From the cell containing the given text, extract its center point as [X, Y] coordinate. 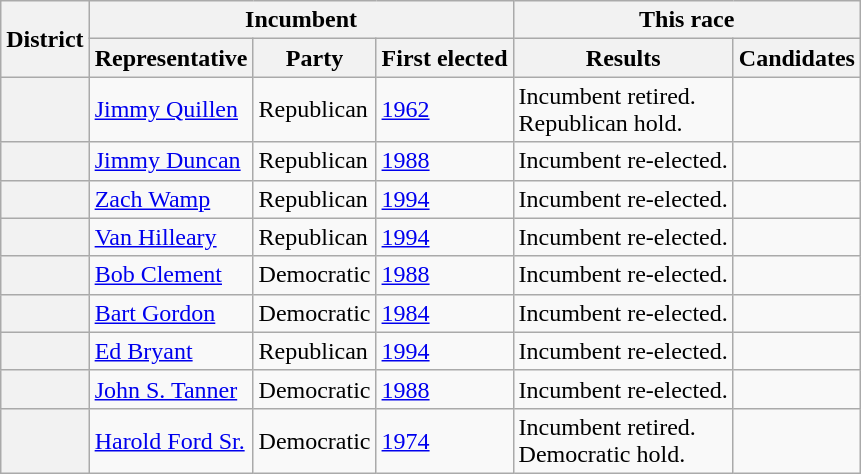
First elected [444, 58]
Ed Bryant [171, 351]
Jimmy Quillen [171, 110]
Incumbent retired.Democratic hold. [623, 440]
Incumbent retired.Republican hold. [623, 110]
John S. Tanner [171, 389]
Van Hilleary [171, 237]
Bart Gordon [171, 313]
Results [623, 58]
Party [314, 58]
1974 [444, 440]
Zach Wamp [171, 199]
1962 [444, 110]
This race [686, 20]
District [45, 39]
1984 [444, 313]
Jimmy Duncan [171, 161]
Candidates [796, 58]
Harold Ford Sr. [171, 440]
Bob Clement [171, 275]
Representative [171, 58]
Incumbent [301, 20]
